Detect which cell encompasses the target text, then output its (x, y) center coordinate. 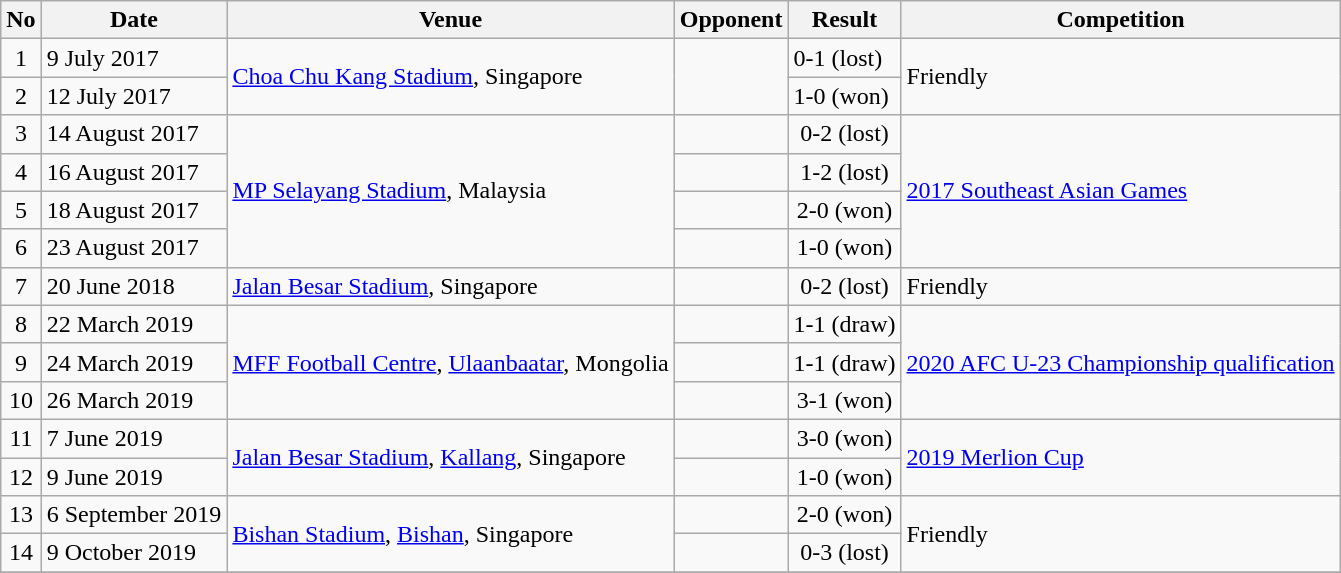
9 (21, 362)
14 August 2017 (134, 134)
8 (21, 324)
1 (21, 58)
12 July 2017 (134, 96)
4 (21, 172)
Jalan Besar Stadium, Singapore (450, 286)
26 March 2019 (134, 400)
Result (844, 20)
6 (21, 248)
Competition (1120, 20)
20 June 2018 (134, 286)
2017 Southeast Asian Games (1120, 191)
14 (21, 553)
MFF Football Centre, Ulaanbaatar, Mongolia (450, 362)
0-1 (lost) (844, 58)
10 (21, 400)
3-0 (won) (844, 438)
Choa Chu Kang Stadium, Singapore (450, 77)
No (21, 20)
9 October 2019 (134, 553)
16 August 2017 (134, 172)
1-2 (lost) (844, 172)
Opponent (731, 20)
MP Selayang Stadium, Malaysia (450, 191)
13 (21, 515)
18 August 2017 (134, 210)
Date (134, 20)
7 June 2019 (134, 438)
9 June 2019 (134, 477)
3 (21, 134)
7 (21, 286)
11 (21, 438)
2 (21, 96)
0-3 (lost) (844, 553)
Venue (450, 20)
9 July 2017 (134, 58)
24 March 2019 (134, 362)
Bishan Stadium, Bishan, Singapore (450, 534)
22 March 2019 (134, 324)
5 (21, 210)
2020 AFC U-23 Championship qualification (1120, 362)
2019 Merlion Cup (1120, 457)
Jalan Besar Stadium, Kallang, Singapore (450, 457)
23 August 2017 (134, 248)
12 (21, 477)
3-1 (won) (844, 400)
6 September 2019 (134, 515)
